Provide the [x, y] coordinate of the cell's center where the given text is located.  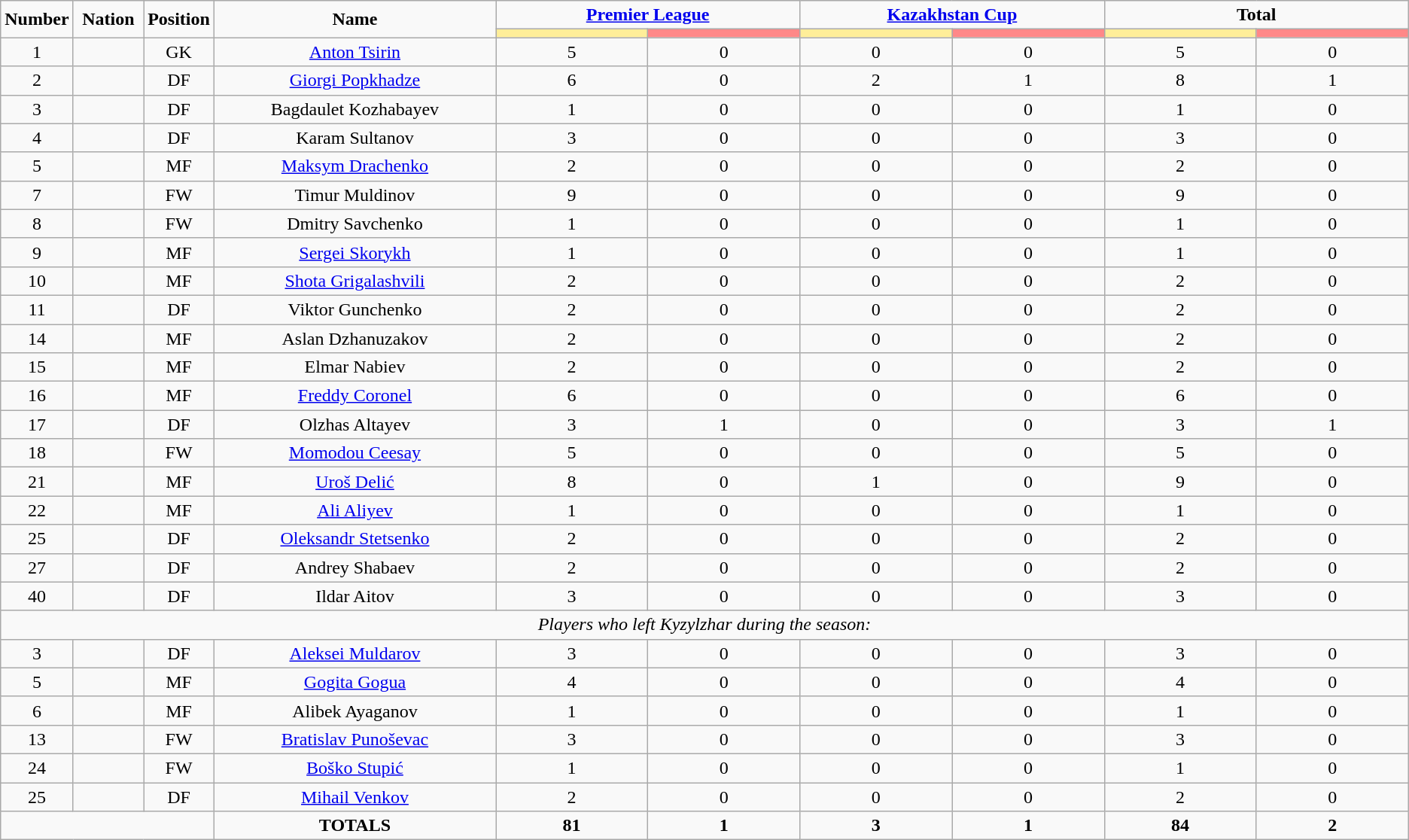
Freddy Coronel [355, 396]
14 [37, 338]
Shota Grigalashvili [355, 281]
Ildar Aitov [355, 596]
Bratislav Punoševac [355, 739]
27 [37, 568]
Kazakhstan Cup [952, 15]
Giorgi Popkhadze [355, 81]
GK [179, 52]
TOTALS [355, 826]
Sergei Skorykh [355, 252]
Gogita Gogua [355, 682]
Anton Tsirin [355, 52]
40 [37, 596]
16 [37, 396]
Oleksandr Stetsenko [355, 539]
Karam Sultanov [355, 138]
Name [355, 20]
10 [37, 281]
17 [37, 425]
11 [37, 309]
18 [37, 453]
Aleksei Muldarov [355, 653]
22 [37, 510]
24 [37, 768]
15 [37, 367]
Ali Aliyev [355, 510]
Viktor Gunchenko [355, 309]
Players who left Kyzylzhar during the season: [704, 625]
Timur Muldinov [355, 195]
7 [37, 195]
Alibek Ayaganov [355, 711]
Boško Stupić [355, 768]
Olzhas Altayev [355, 425]
Bagdaulet Kozhabayev [355, 109]
Nation [108, 20]
Dmitry Savchenko [355, 224]
Premier League [647, 15]
Number [37, 20]
Total [1256, 15]
Uroš Delić [355, 482]
Aslan Dzhanuzakov [355, 338]
Position [179, 20]
Elmar Nabiev [355, 367]
Momodou Ceesay [355, 453]
21 [37, 482]
Andrey Shabaev [355, 568]
Maksym Drachenko [355, 166]
Mihail Venkov [355, 797]
81 [571, 826]
13 [37, 739]
84 [1180, 826]
